Locate the cell with the specified text and output its [X, Y] center coordinate. 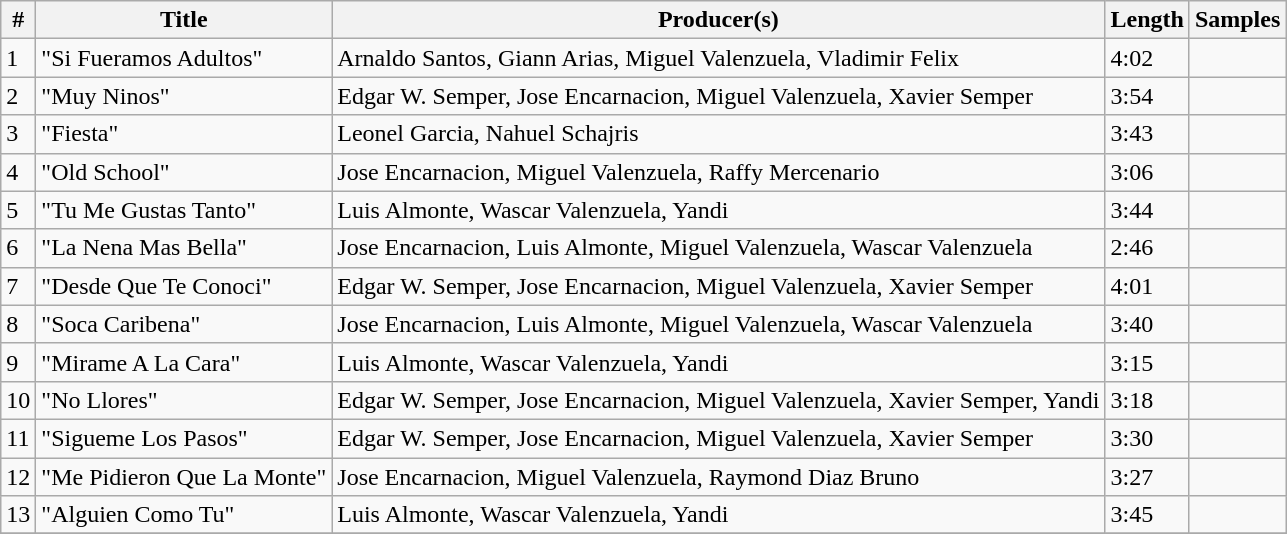
4 [18, 172]
3:54 [1147, 96]
3:30 [1147, 438]
3:06 [1147, 172]
3 [18, 134]
2 [18, 96]
Samples [1237, 20]
# [18, 20]
"La Nena Mas Bella" [184, 248]
"Soca Caribena" [184, 324]
3:45 [1147, 515]
11 [18, 438]
Arnaldo Santos, Giann Arias, Miguel Valenzuela, Vladimir Felix [718, 58]
"Desde Que Te Conoci" [184, 286]
13 [18, 515]
"Old School" [184, 172]
3:43 [1147, 134]
"Me Pidieron Que La Monte" [184, 477]
8 [18, 324]
Jose Encarnacion, Miguel Valenzuela, Raffy Mercenario [718, 172]
"Mirame A La Cara" [184, 362]
5 [18, 210]
"Alguien Como Tu" [184, 515]
"Tu Me Gustas Tanto" [184, 210]
12 [18, 477]
Edgar W. Semper, Jose Encarnacion, Miguel Valenzuela, Xavier Semper, Yandi [718, 400]
3:44 [1147, 210]
Jose Encarnacion, Miguel Valenzuela, Raymond Diaz Bruno [718, 477]
3:18 [1147, 400]
Leonel Garcia, Nahuel Schajris [718, 134]
1 [18, 58]
10 [18, 400]
3:40 [1147, 324]
Producer(s) [718, 20]
2:46 [1147, 248]
4:02 [1147, 58]
9 [18, 362]
"No Llores" [184, 400]
"Muy Ninos" [184, 96]
3:27 [1147, 477]
4:01 [1147, 286]
"Fiesta" [184, 134]
3:15 [1147, 362]
7 [18, 286]
"Sigueme Los Pasos" [184, 438]
Length [1147, 20]
Title [184, 20]
"Si Fueramos Adultos" [184, 58]
6 [18, 248]
